Pinpoint the cell where the given text exists, returning its (X, Y) midpoint coordinate. 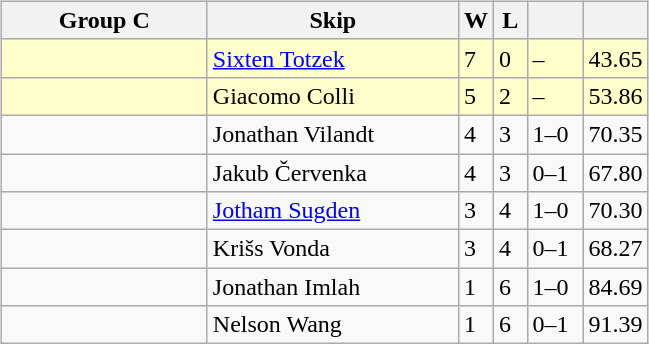
Nelson Wang (332, 325)
Giacomo Colli (332, 96)
53.86 (616, 96)
2 (510, 96)
Sixten Totzek (332, 58)
Jonathan Vilandt (332, 134)
Jakub Červenka (332, 173)
84.69 (616, 287)
Group C (104, 20)
70.30 (616, 211)
68.27 (616, 249)
67.80 (616, 173)
Jonathan Imlah (332, 287)
Skip (332, 20)
43.65 (616, 58)
L (510, 20)
91.39 (616, 325)
0 (510, 58)
Krišs Vonda (332, 249)
Jotham Sugden (332, 211)
W (476, 20)
70.35 (616, 134)
5 (476, 96)
7 (476, 58)
